Identify which cell holds the provided text, then report its [X, Y] central coordinate. 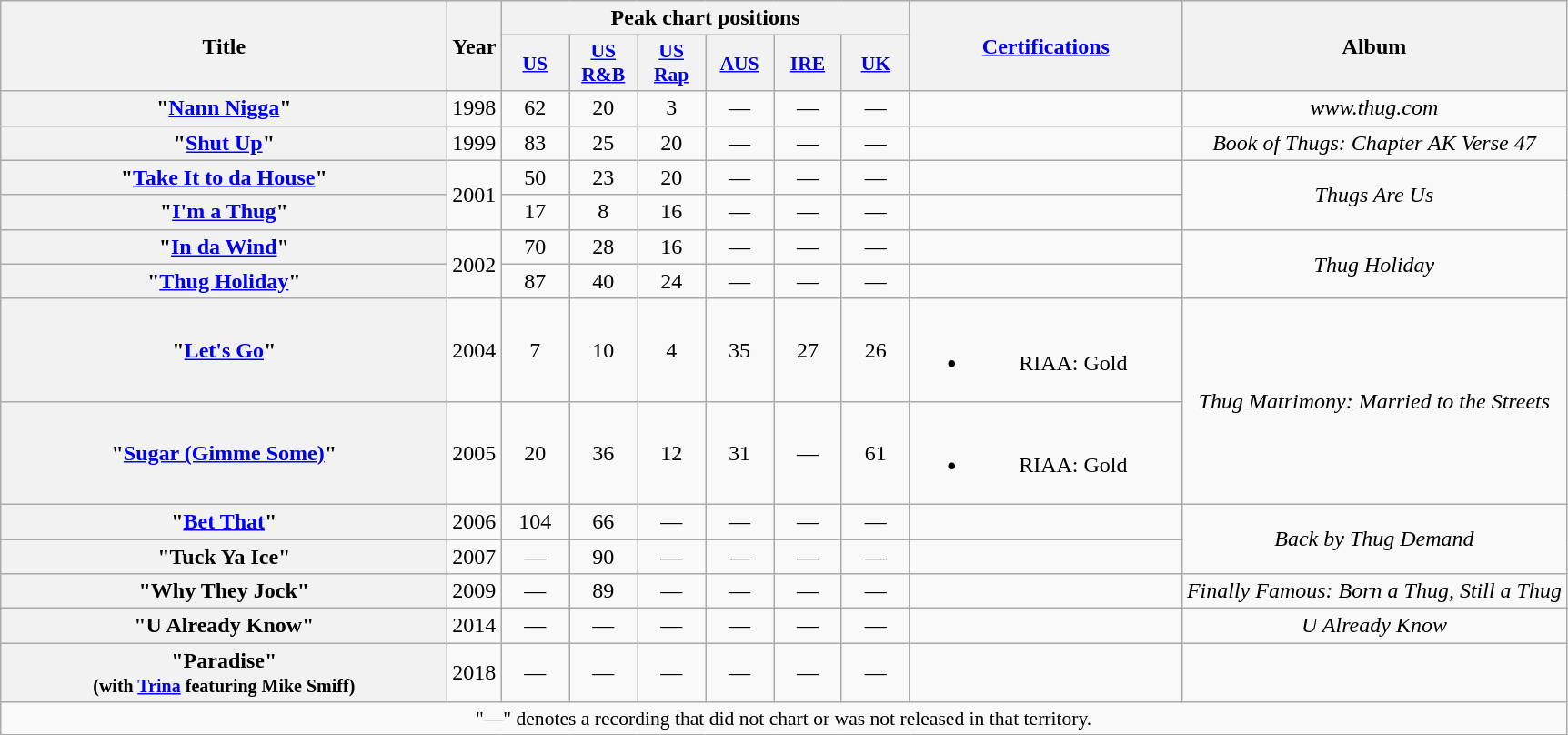
"Tuck Ya Ice" [224, 556]
2018 [475, 673]
24 [671, 281]
50 [535, 177]
U Already Know [1373, 626]
66 [604, 521]
31 [740, 453]
"In da Wind" [224, 247]
8 [604, 212]
Title [224, 45]
IRE [808, 64]
12 [671, 453]
1999 [475, 143]
USR&B [604, 64]
40 [604, 281]
89 [604, 591]
26 [875, 349]
2014 [475, 626]
3 [671, 108]
70 [535, 247]
83 [535, 143]
"Nann Nigga" [224, 108]
2009 [475, 591]
Album [1373, 45]
US [535, 64]
"U Already Know" [224, 626]
17 [535, 212]
Back by Thug Demand [1373, 539]
"Let's Go" [224, 349]
"Take It to da House" [224, 177]
Thug Holiday [1373, 264]
28 [604, 247]
"Thug Holiday" [224, 281]
90 [604, 556]
10 [604, 349]
Peak chart positions [706, 18]
4 [671, 349]
"Bet That" [224, 521]
23 [604, 177]
61 [875, 453]
UK [875, 64]
Finally Famous: Born a Thug, Still a Thug [1373, 591]
1998 [475, 108]
"Paradise"(with Trina featuring Mike Smiff) [224, 673]
87 [535, 281]
"Why They Jock" [224, 591]
USRap [671, 64]
Year [475, 45]
Certifications [1046, 45]
27 [808, 349]
"Sugar (Gimme Some)" [224, 453]
"—" denotes a recording that did not chart or was not released in that territory. [784, 719]
2005 [475, 453]
36 [604, 453]
www.thug.com [1373, 108]
Thugs Are Us [1373, 195]
Book of Thugs: Chapter AK Verse 47 [1373, 143]
7 [535, 349]
2002 [475, 264]
AUS [740, 64]
35 [740, 349]
"Shut Up" [224, 143]
2004 [475, 349]
2006 [475, 521]
62 [535, 108]
25 [604, 143]
104 [535, 521]
2007 [475, 556]
"I'm a Thug" [224, 212]
2001 [475, 195]
Thug Matrimony: Married to the Streets [1373, 401]
